Return (x, y) of the center of cell containing provided text 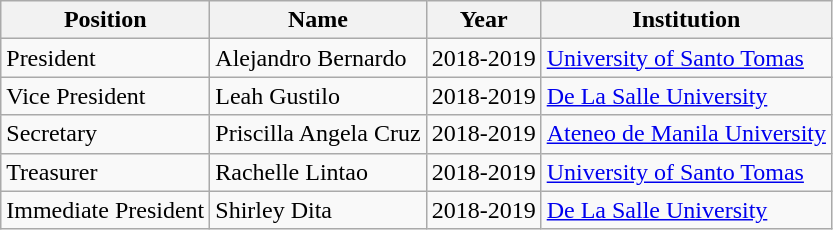
Leah Gustilo (318, 96)
Name (318, 20)
Rachelle Lintao (318, 172)
Vice President (106, 96)
Position (106, 20)
President (106, 58)
Immediate President (106, 210)
Secretary (106, 134)
Year (484, 20)
Institution (686, 20)
Ateneo de Manila University (686, 134)
Priscilla Angela Cruz (318, 134)
Shirley Dita (318, 210)
Alejandro Bernardo (318, 58)
Treasurer (106, 172)
